For the text-containing cell, return its midpoint in (X, Y) coordinate format. 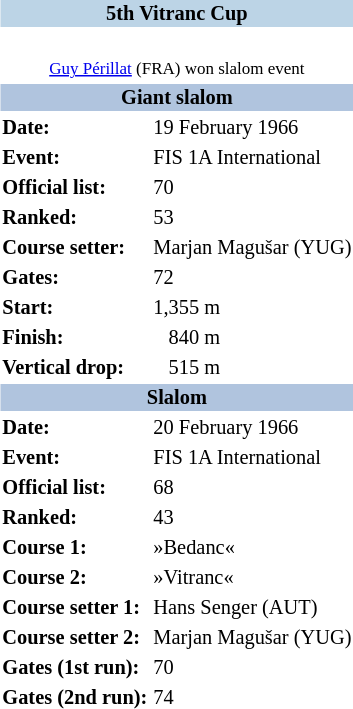
Gates (1st run): (75, 668)
Course setter 1: (75, 608)
»Vitranc« (252, 578)
Giant slalom (177, 98)
Vertical drop: (75, 368)
Course 2: (75, 578)
20 February 1966 (252, 428)
5th Vitranc Cup (177, 14)
19 February 1966 (252, 128)
1,355 m (252, 308)
68 (252, 488)
Hans Senger (AUT) (252, 608)
Course setter: (75, 248)
Finish: (75, 338)
515 m (252, 368)
Start: (75, 308)
Gates: (75, 278)
»Bedanc« (252, 548)
53 (252, 218)
Guy Périllat (FRA) won slalom event (177, 56)
72 (252, 278)
Course setter 2: (75, 638)
Course 1: (75, 548)
840 m (252, 338)
Slalom (177, 398)
43 (252, 518)
